From the cell containing the given text, extract its center point as (x, y) coordinate. 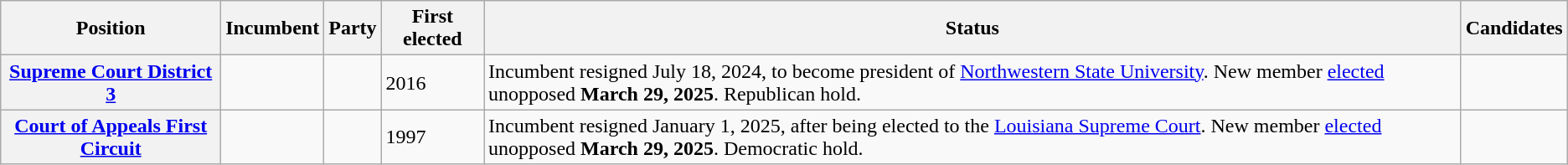
Incumbent resigned January 1, 2025, after being elected to the Louisiana Supreme Court. New member elected unopposed March 29, 2025. Democratic hold. (973, 137)
Position (111, 28)
Supreme Court District 3 (111, 82)
Candidates (1514, 28)
Party (353, 28)
1997 (432, 137)
2016 (432, 82)
First elected (432, 28)
Status (973, 28)
Court of Appeals First Circuit (111, 137)
Incumbent resigned July 18, 2024, to become president of Northwestern State University. New member elected unopposed March 29, 2025. Republican hold. (973, 82)
Incumbent (273, 28)
